Return [x, y] of the center of cell containing provided text 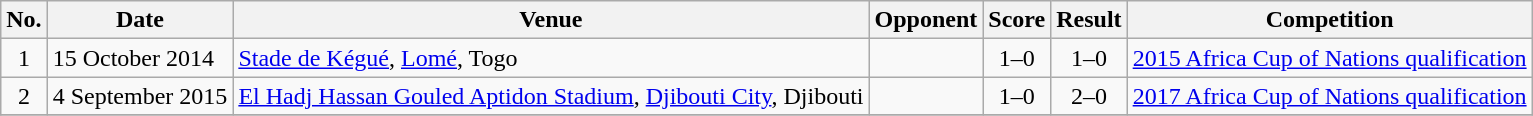
2 [24, 96]
Stade de Kégué, Lomé, Togo [551, 58]
Result [1089, 20]
4 September 2015 [140, 96]
Score [1017, 20]
2017 Africa Cup of Nations qualification [1330, 96]
Date [140, 20]
Opponent [926, 20]
1 [24, 58]
15 October 2014 [140, 58]
2–0 [1089, 96]
El Hadj Hassan Gouled Aptidon Stadium, Djibouti City, Djibouti [551, 96]
No. [24, 20]
Competition [1330, 20]
2015 Africa Cup of Nations qualification [1330, 58]
Venue [551, 20]
